Capture the cell that displays the provided text and extract its (X, Y) central coordinate. 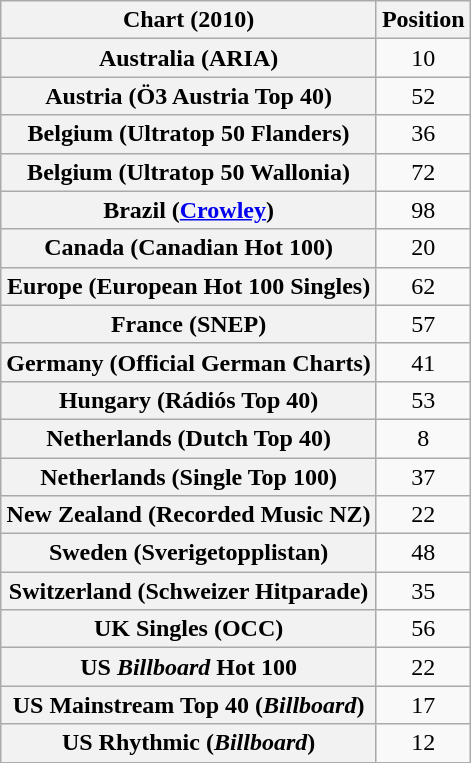
Position (423, 20)
52 (423, 96)
37 (423, 477)
Brazil (Crowley) (189, 210)
Belgium (Ultratop 50 Wallonia) (189, 172)
Netherlands (Dutch Top 40) (189, 438)
8 (423, 438)
US Billboard Hot 100 (189, 667)
56 (423, 629)
France (SNEP) (189, 324)
41 (423, 362)
72 (423, 172)
Hungary (Rádiós Top 40) (189, 400)
Europe (European Hot 100 Singles) (189, 286)
US Rhythmic (Billboard) (189, 743)
57 (423, 324)
10 (423, 58)
53 (423, 400)
48 (423, 553)
Australia (ARIA) (189, 58)
US Mainstream Top 40 (Billboard) (189, 705)
17 (423, 705)
Belgium (Ultratop 50 Flanders) (189, 134)
36 (423, 134)
98 (423, 210)
20 (423, 248)
Sweden (Sverigetopplistan) (189, 553)
UK Singles (OCC) (189, 629)
Austria (Ö3 Austria Top 40) (189, 96)
Switzerland (Schweizer Hitparade) (189, 591)
Chart (2010) (189, 20)
Canada (Canadian Hot 100) (189, 248)
Germany (Official German Charts) (189, 362)
12 (423, 743)
New Zealand (Recorded Music NZ) (189, 515)
62 (423, 286)
Netherlands (Single Top 100) (189, 477)
35 (423, 591)
